Output the (X, Y) coordinate of the center of the cell containing the given text.  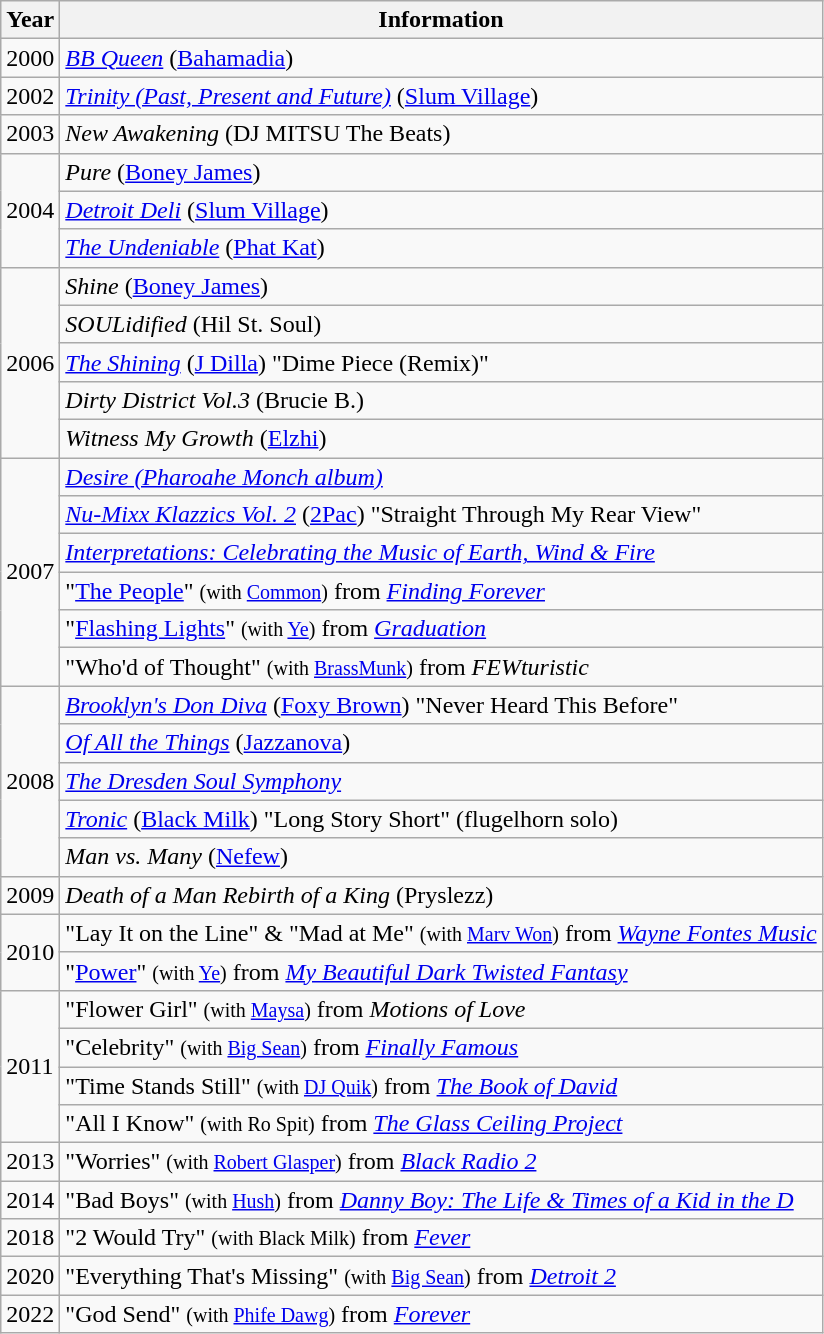
Pure (Boney James) (441, 172)
2007 (30, 572)
New Awakening (DJ MITSU The Beats) (441, 134)
"2 Would Try" (with Black Milk) from Fever (441, 1238)
"God Send" (with Phife Dawg) from Forever (441, 1314)
Of All the Things (Jazzanova) (441, 743)
2010 (30, 952)
Tronic (Black Milk) "Long Story Short" (flugelhorn solo) (441, 819)
Dirty District Vol.3 (Brucie B.) (441, 400)
Interpretations: Celebrating the Music of Earth, Wind & Fire (441, 553)
"Lay It on the Line" & "Mad at Me" (with Marv Won) from Wayne Fontes Music (441, 933)
"The People" (with Common) from Finding Forever (441, 591)
2000 (30, 58)
2022 (30, 1314)
2014 (30, 1200)
2006 (30, 362)
2008 (30, 781)
Man vs. Many (Nefew) (441, 857)
Death of a Man Rebirth of a King (Pryslezz) (441, 895)
Detroit Deli (Slum Village) (441, 210)
"Flower Girl" (with Maysa) from Motions of Love (441, 1009)
The Dresden Soul Symphony (441, 781)
Shine (Boney James) (441, 286)
Brooklyn's Don Diva (Foxy Brown) "Never Heard This Before" (441, 705)
2018 (30, 1238)
The Undeniable (Phat Kat) (441, 248)
BB Queen (Bahamadia) (441, 58)
"Flashing Lights" (with Ye) from Graduation (441, 629)
2020 (30, 1276)
"Time Stands Still" (with DJ Quik) from The Book of David (441, 1085)
Trinity (Past, Present and Future) (Slum Village) (441, 96)
The Shining (J Dilla) "Dime Piece (Remix)" (441, 362)
2009 (30, 895)
"Worries" (with Robert Glasper) from Black Radio 2 (441, 1162)
2013 (30, 1162)
2003 (30, 134)
"Power" (with Ye) from My Beautiful Dark Twisted Fantasy (441, 971)
SOULidified (Hil St. Soul) (441, 324)
Desire (Pharoahe Monch album) (441, 477)
2004 (30, 210)
"Everything That's Missing" (with Big Sean) from Detroit 2 (441, 1276)
"Bad Boys" (with Hush) from Danny Boy: The Life & Times of a Kid in the D (441, 1200)
"Celebrity" (with Big Sean) from Finally Famous (441, 1047)
2011 (30, 1066)
Nu-Mixx Klazzics Vol. 2 (2Pac) "Straight Through My Rear View" (441, 515)
Year (30, 20)
"Who'd of Thought" (with BrassMunk) from FEWturistic (441, 667)
Witness My Growth (Elzhi) (441, 438)
2002 (30, 96)
"All I Know" (with Ro Spit) from The Glass Ceiling Project (441, 1124)
Information (441, 20)
